Detect which cell encompasses the target text, then output its (X, Y) center coordinate. 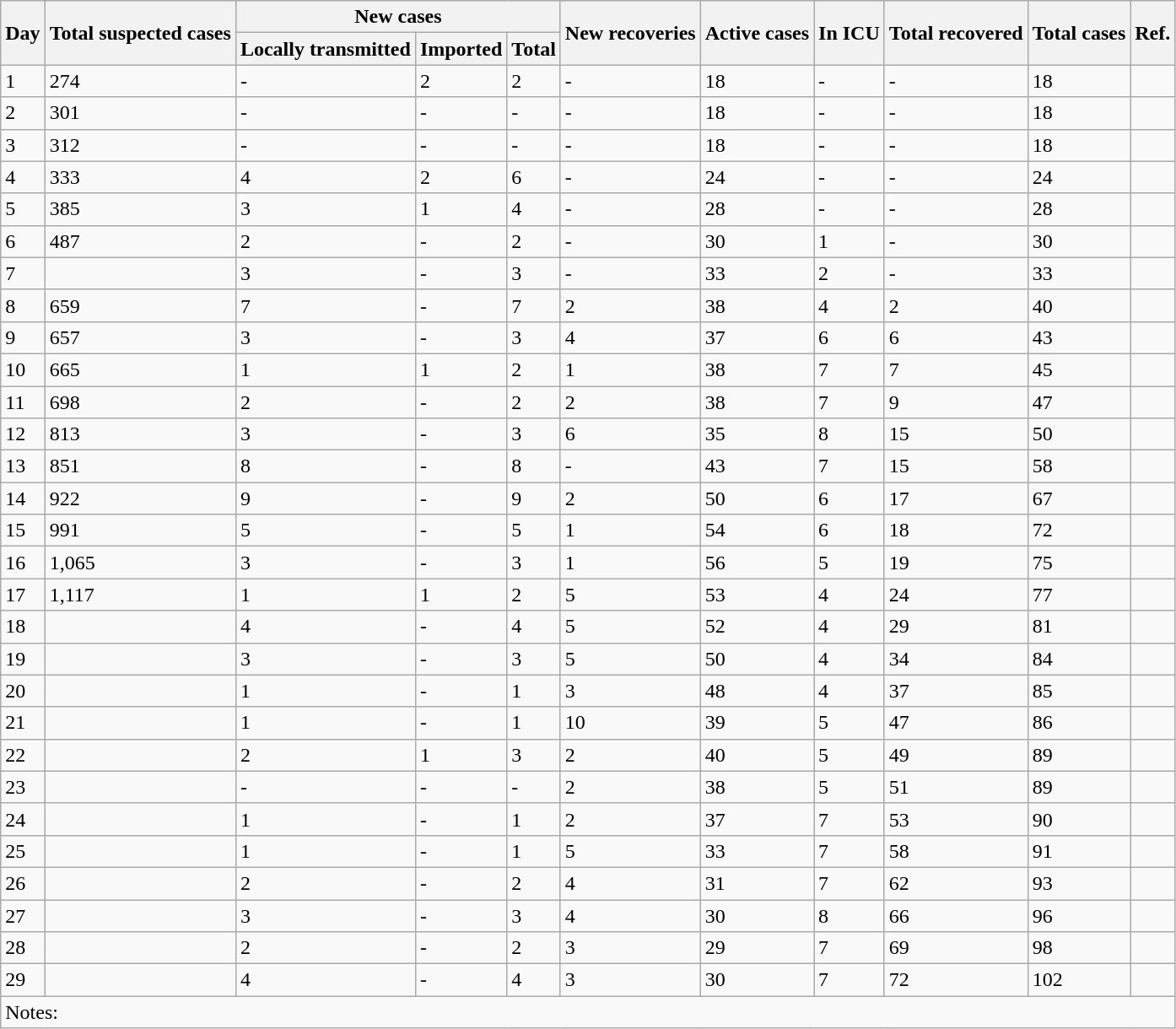
52 (757, 627)
62 (956, 883)
385 (140, 209)
487 (140, 241)
Locally transmitted (326, 49)
Imported (461, 49)
86 (1079, 723)
Total suspected cases (140, 33)
56 (757, 563)
98 (1079, 948)
301 (140, 113)
Total (534, 49)
34 (956, 659)
698 (140, 402)
Notes: (588, 1012)
New recoveries (630, 33)
1,065 (140, 563)
93 (1079, 883)
91 (1079, 851)
Total recovered (956, 33)
16 (23, 563)
85 (1079, 691)
312 (140, 145)
Total cases (1079, 33)
21 (23, 723)
51 (956, 787)
13 (23, 466)
49 (956, 755)
Ref. (1152, 33)
In ICU (850, 33)
84 (1079, 659)
25 (23, 851)
New cases (398, 17)
657 (140, 337)
66 (956, 915)
23 (23, 787)
665 (140, 369)
14 (23, 498)
45 (1079, 369)
81 (1079, 627)
Active cases (757, 33)
31 (757, 883)
26 (23, 883)
48 (757, 691)
11 (23, 402)
54 (757, 531)
813 (140, 434)
1,117 (140, 595)
922 (140, 498)
12 (23, 434)
27 (23, 915)
659 (140, 305)
22 (23, 755)
851 (140, 466)
69 (956, 948)
20 (23, 691)
90 (1079, 819)
77 (1079, 595)
96 (1079, 915)
274 (140, 81)
991 (140, 531)
39 (757, 723)
Day (23, 33)
333 (140, 177)
67 (1079, 498)
102 (1079, 980)
35 (757, 434)
75 (1079, 563)
